For the text-containing cell, return its midpoint in [x, y] coordinate format. 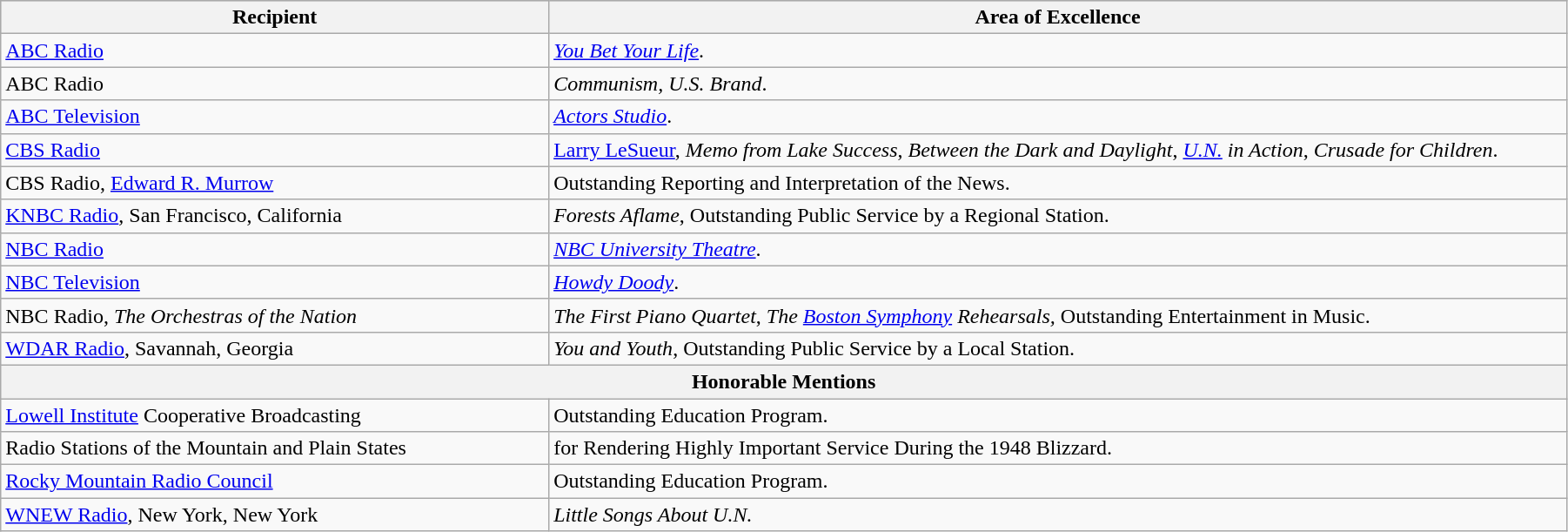
You Bet Your Life. [1058, 51]
WDAR Radio, Savannah, Georgia [275, 348]
CBS Radio [275, 150]
NBC Radio [275, 249]
CBS Radio, Edward R. Murrow [275, 183]
You and Youth, Outstanding Public Service by a Local Station. [1058, 348]
Actors Studio. [1058, 117]
Radio Stations of the Mountain and Plain States [275, 448]
The First Piano Quartet, The Boston Symphony Rehearsals, Outstanding Entertainment in Music. [1058, 315]
NBC Radio, The Orchestras of the Nation [275, 315]
Outstanding Reporting and Interpretation of the News. [1058, 183]
Honorable Mentions [784, 381]
Rocky Mountain Radio Council [275, 481]
Little Songs About U.N. [1058, 515]
ABC Television [275, 117]
NBC University Theatre. [1058, 249]
for Rendering Highly Important Service During the 1948 Blizzard. [1058, 448]
Larry LeSueur, Memo from Lake Success, Between the Dark and Daylight, U.N. in Action, Crusade for Children. [1058, 150]
KNBC Radio, San Francisco, California [275, 216]
WNEW Radio, New York, New York [275, 515]
Forests Aflame, Outstanding Public Service by a Regional Station. [1058, 216]
Recipient [275, 17]
Area of Excellence [1058, 17]
Lowell Institute Cooperative Broadcasting [275, 415]
Howdy Doody. [1058, 282]
NBC Television [275, 282]
Communism, U.S. Brand. [1058, 84]
